Locate the cell with the specified text and output its (X, Y) center coordinate. 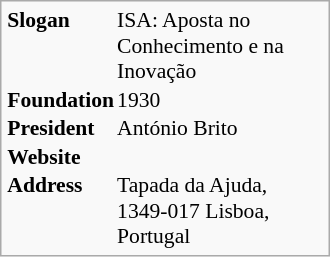
Foundation (61, 99)
ISA: Aposta no Conhecimento e na Inovação (220, 46)
Tapada da Ajuda, 1349-017 Lisboa, Portugal (220, 211)
Address (61, 211)
1930 (220, 99)
António Brito (220, 128)
President (61, 128)
Slogan (61, 46)
Website (61, 156)
